Determine the (x, y) coordinate at the center of the cell enclosing the given text.  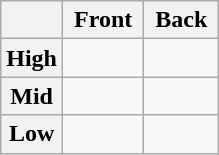
Low (32, 134)
Front (104, 20)
Back (182, 20)
Mid (32, 96)
High (32, 58)
